Identify which cell holds the provided text, then report its (X, Y) central coordinate. 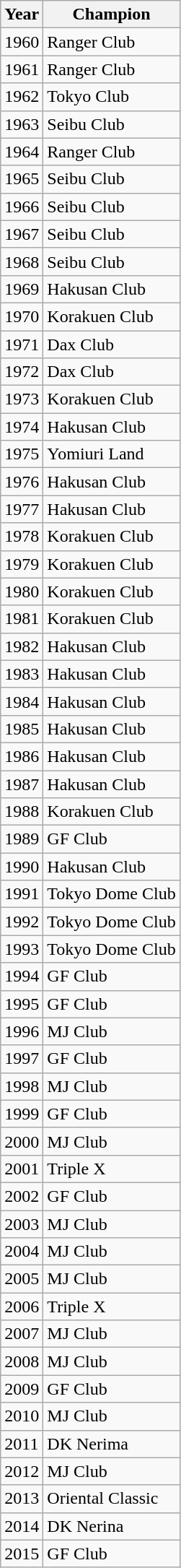
2014 (22, 1526)
DK Nerima (111, 1444)
1988 (22, 812)
1970 (22, 316)
1975 (22, 454)
1992 (22, 922)
1983 (22, 674)
2002 (22, 1196)
DK Nerina (111, 1526)
1972 (22, 372)
1987 (22, 784)
1976 (22, 482)
1971 (22, 345)
2004 (22, 1252)
2015 (22, 1554)
Tokyo Club (111, 97)
1969 (22, 289)
2013 (22, 1499)
2010 (22, 1416)
Oriental Classic (111, 1499)
1978 (22, 537)
1979 (22, 564)
1990 (22, 867)
1997 (22, 1059)
1960 (22, 42)
1966 (22, 207)
2012 (22, 1471)
2009 (22, 1389)
1980 (22, 592)
1993 (22, 949)
Year (22, 14)
2011 (22, 1444)
1995 (22, 1004)
1967 (22, 234)
2000 (22, 1141)
1964 (22, 152)
2001 (22, 1169)
1981 (22, 619)
1977 (22, 509)
1974 (22, 427)
Champion (111, 14)
1968 (22, 261)
1963 (22, 124)
1973 (22, 399)
1991 (22, 894)
1961 (22, 69)
1986 (22, 756)
2005 (22, 1279)
2008 (22, 1361)
1985 (22, 729)
Yomiuri Land (111, 454)
1984 (22, 701)
2003 (22, 1224)
2007 (22, 1334)
1996 (22, 1031)
1994 (22, 976)
1982 (22, 646)
1962 (22, 97)
1965 (22, 179)
1989 (22, 839)
1999 (22, 1114)
1998 (22, 1086)
2006 (22, 1307)
